Output the [X, Y] coordinate of the center of the cell containing the given text.  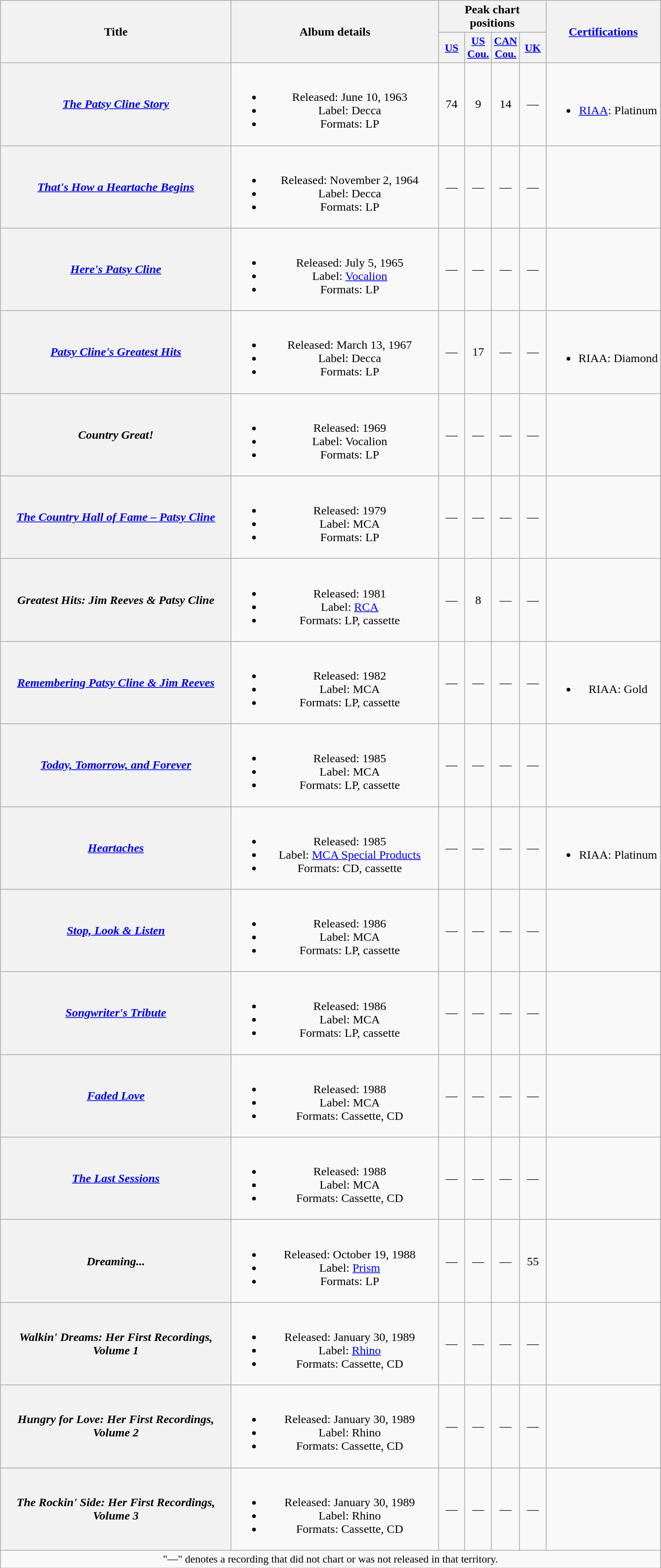
9 [478, 104]
Released: 1982Label: MCAFormats: LP, cassette [335, 683]
Stop, Look & Listen [116, 931]
14 [505, 104]
Peak chart positions [492, 17]
Title [116, 32]
Released: March 13, 1967Label: DeccaFormats: LP [335, 352]
Released: 1979Label: MCAFormats: LP [335, 517]
Remembering Patsy Cline & Jim Reeves [116, 683]
RIAA: Gold [603, 683]
Heartaches [116, 848]
Released: June 10, 1963Label: DeccaFormats: LP [335, 104]
8 [478, 600]
The Patsy Cline Story [116, 104]
Hungry for Love: Her First Recordings,Volume 2 [116, 1427]
Patsy Cline's Greatest Hits [116, 352]
RIAA: Diamond [603, 352]
The Last Sessions [116, 1178]
USCou. [478, 47]
Released: 1969Label: VocalionFormats: LP [335, 434]
Greatest Hits: Jim Reeves & Patsy Cline [116, 600]
Walkin' Dreams: Her First Recordings,Volume 1 [116, 1343]
Dreaming... [116, 1261]
Songwriter's Tribute [116, 1013]
Released: July 5, 1965Label: VocalionFormats: LP [335, 269]
Faded Love [116, 1096]
Released: 1981Label: RCAFormats: LP, cassette [335, 600]
Today, Tomorrow, and Forever [116, 765]
Certifications [603, 32]
Here's Patsy Cline [116, 269]
Released: October 19, 1988Label: PrismFormats: LP [335, 1261]
Released: 1985Label: MCA Special ProductsFormats: CD, cassette [335, 848]
17 [478, 352]
Released: 1985Label: MCAFormats: LP, cassette [335, 765]
The Rockin' Side: Her First Recordings,Volume 3 [116, 1509]
74 [452, 104]
"—" denotes a recording that did not chart or was not released in that territory. [330, 1559]
UK [533, 47]
Country Great! [116, 434]
That's How a Heartache Begins [116, 187]
US [452, 47]
CANCou. [505, 47]
Album details [335, 32]
55 [533, 1261]
Released: November 2, 1964Label: DeccaFormats: LP [335, 187]
The Country Hall of Fame – Patsy Cline [116, 517]
